Extract the (x, y) coordinate from the center of the cell holding the provided text.  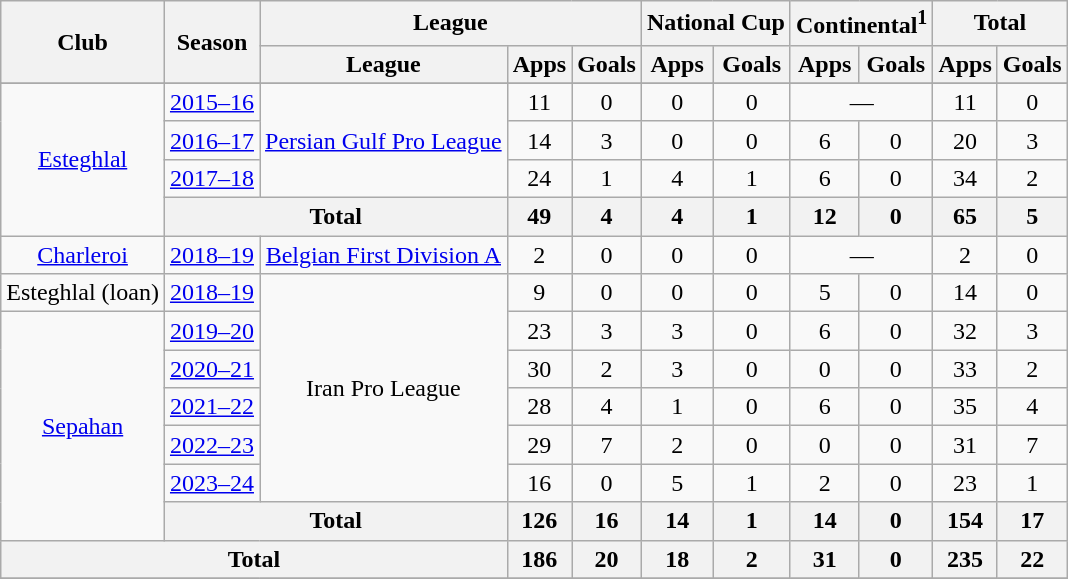
22 (1032, 559)
35 (965, 407)
235 (965, 559)
33 (965, 369)
18 (677, 559)
Sepahan (83, 426)
Season (212, 42)
Belgian First Division A (384, 255)
32 (965, 331)
30 (539, 369)
Charleroi (83, 255)
24 (539, 178)
2019–20 (212, 331)
Continental1 (861, 24)
28 (539, 407)
2023–24 (212, 483)
2020–21 (212, 369)
154 (965, 521)
2016–17 (212, 140)
29 (539, 445)
Club (83, 42)
17 (1032, 521)
186 (539, 559)
12 (824, 217)
9 (539, 293)
2022–23 (212, 445)
Esteghlal (83, 159)
National Cup (716, 24)
65 (965, 217)
2017–18 (212, 178)
Iran Pro League (384, 388)
49 (539, 217)
2015–16 (212, 102)
126 (539, 521)
Esteghlal (loan) (83, 293)
34 (965, 178)
2021–22 (212, 407)
Persian Gulf Pro League (384, 140)
